Scan for the cell matching the given text and deliver its (X, Y) coordinate at center. 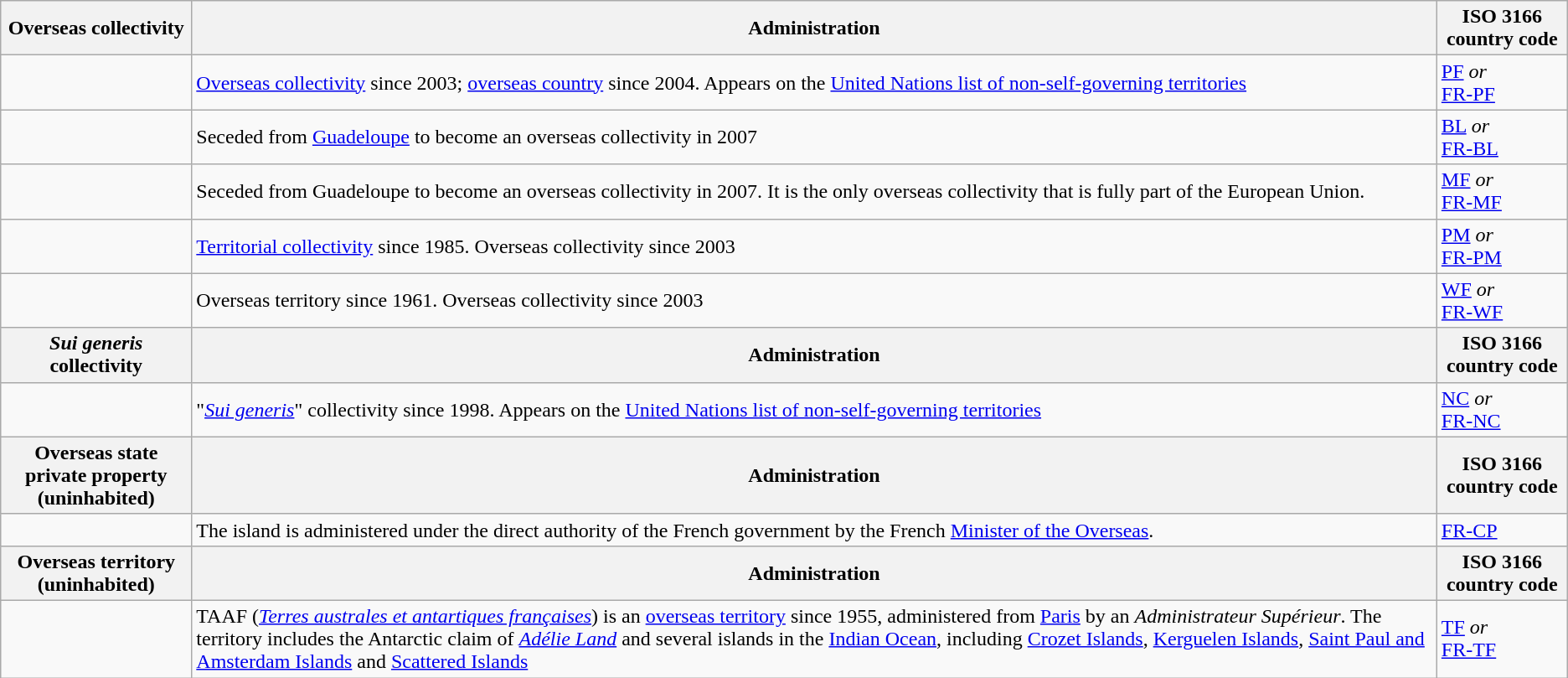
TF orFR-TF (1502, 639)
Seceded from Guadeloupe to become an overseas collectivity in 2007 (814, 137)
PF orFR-PF (1502, 82)
Overseas state private property(uninhabited) (96, 475)
Overseas collectivity since 2003; overseas country since 2004. Appears on the United Nations list of non-self-governing territories (814, 82)
The island is administered under the direct authority of the French government by the French Minister of the Overseas. (814, 530)
NC orFR-NC (1502, 409)
"Sui generis" collectivity since 1998. Appears on the United Nations list of non-self-governing territories (814, 409)
FR-CP (1502, 530)
BL orFR-BL (1502, 137)
Territorial collectivity since 1985. Overseas collectivity since 2003 (814, 246)
Seceded from Guadeloupe to become an overseas collectivity in 2007. It is the only overseas collectivity that is fully part of the European Union. (814, 191)
MF orFR-MF (1502, 191)
Sui generis collectivity (96, 355)
WF orFR-WF (1502, 300)
PM orFR-PM (1502, 246)
Overseas collectivity (96, 28)
Overseas territory(uninhabited) (96, 573)
Overseas territory since 1961. Overseas collectivity since 2003 (814, 300)
